Pinpoint the cell where the given text exists, returning its (X, Y) midpoint coordinate. 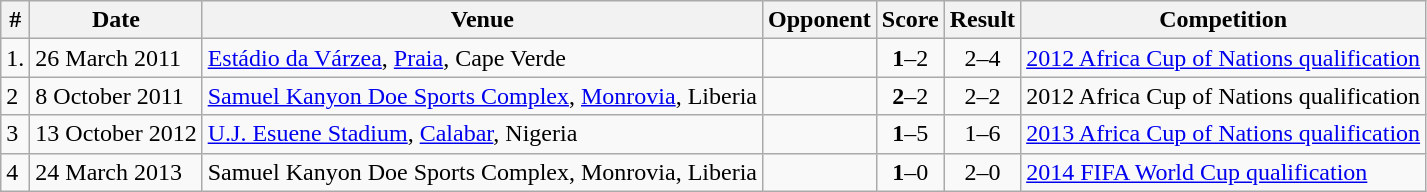
2 (16, 96)
4 (16, 172)
24 March 2013 (116, 172)
2–4 (982, 58)
Date (116, 20)
Score (910, 20)
Competition (1224, 20)
2013 Africa Cup of Nations qualification (1224, 134)
1–5 (910, 134)
3 (16, 134)
1–2 (910, 58)
1–0 (910, 172)
U.J. Esuene Stadium, Calabar, Nigeria (482, 134)
Estádio da Várzea, Praia, Cape Verde (482, 58)
1. (16, 58)
26 March 2011 (116, 58)
2014 FIFA World Cup qualification (1224, 172)
13 October 2012 (116, 134)
Venue (482, 20)
# (16, 20)
2–0 (982, 172)
1–6 (982, 134)
Opponent (820, 20)
8 October 2011 (116, 96)
Result (982, 20)
